Extract the [X, Y] coordinate from the center of the cell holding the provided text.  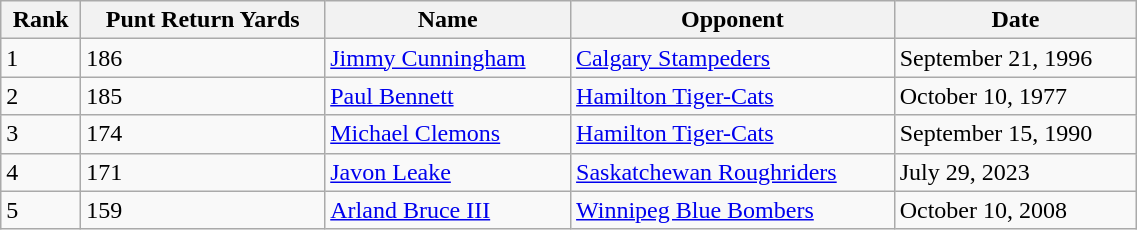
3 [41, 134]
Saskatchewan Roughriders [733, 172]
October 10, 2008 [1016, 210]
September 15, 1990 [1016, 134]
Arland Bruce III [448, 210]
Winnipeg Blue Bombers [733, 210]
Date [1016, 20]
September 21, 1996 [1016, 58]
159 [203, 210]
171 [203, 172]
Rank [41, 20]
Calgary Stampeders [733, 58]
Name [448, 20]
Paul Bennett [448, 96]
2 [41, 96]
Jimmy Cunningham [448, 58]
Opponent [733, 20]
185 [203, 96]
Javon Leake [448, 172]
July 29, 2023 [1016, 172]
174 [203, 134]
Michael Clemons [448, 134]
4 [41, 172]
Punt Return Yards [203, 20]
1 [41, 58]
5 [41, 210]
October 10, 1977 [1016, 96]
186 [203, 58]
